Find where the given text appears and provide that cell's center as (x, y) coordinate. 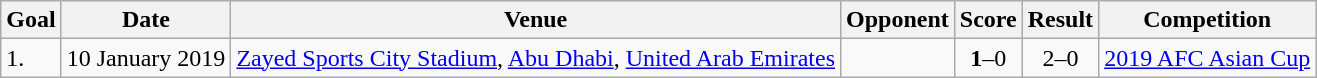
2019 AFC Asian Cup (1208, 58)
Score (988, 20)
Date (146, 20)
10 January 2019 (146, 58)
2–0 (1060, 58)
1–0 (988, 58)
Zayed Sports City Stadium, Abu Dhabi, United Arab Emirates (536, 58)
Opponent (898, 20)
Venue (536, 20)
Result (1060, 20)
1. (31, 58)
Competition (1208, 20)
Goal (31, 20)
